Pinpoint the cell where the given text exists, returning its (x, y) midpoint coordinate. 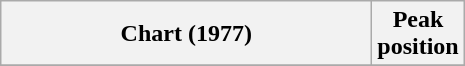
Peakposition (418, 34)
Chart (1977) (186, 34)
